Return (X, Y) of the center of cell containing provided text 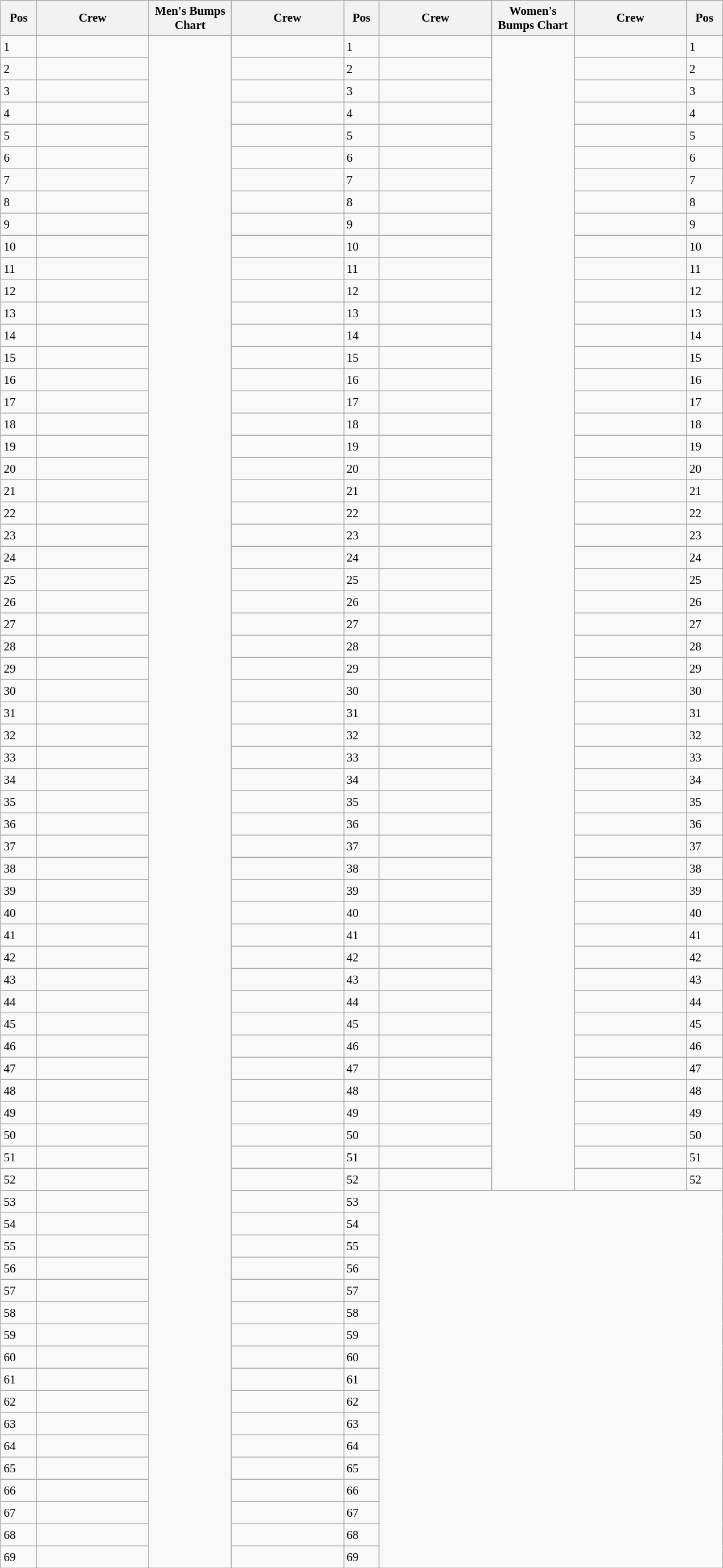
Men's Bumps Chart (190, 18)
Women's Bumps Chart (533, 18)
